Locate the cell with the specified text and output its (x, y) center coordinate. 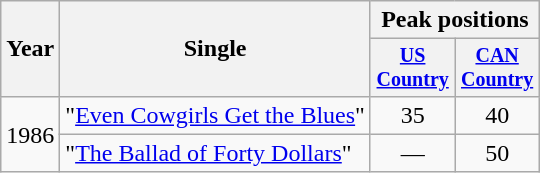
50 (497, 153)
40 (497, 115)
Year (30, 49)
— (412, 153)
1986 (30, 134)
Single (216, 49)
US Country (412, 68)
CAN Country (497, 68)
"Even Cowgirls Get the Blues" (216, 115)
Peak positions (454, 20)
35 (412, 115)
"The Ballad of Forty Dollars" (216, 153)
